Provide the (X, Y) coordinate of the cell's center where the given text is located.  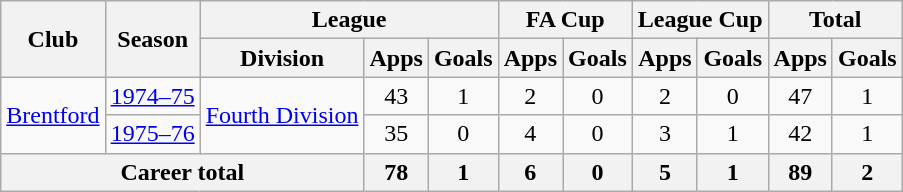
Club (53, 39)
47 (800, 96)
42 (800, 134)
Total (835, 20)
6 (530, 172)
Season (152, 39)
FA Cup (565, 20)
35 (396, 134)
5 (664, 172)
Division (282, 58)
1975–76 (152, 134)
Career total (182, 172)
3 (664, 134)
Brentford (53, 115)
League (349, 20)
1974–75 (152, 96)
Fourth Division (282, 115)
43 (396, 96)
League Cup (700, 20)
78 (396, 172)
4 (530, 134)
89 (800, 172)
